Detect which cell encompasses the target text, then output its [X, Y] center coordinate. 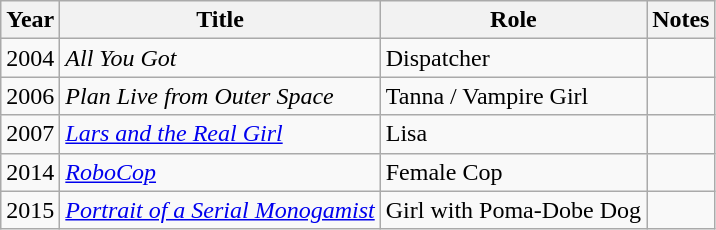
2006 [30, 96]
RoboCop [220, 172]
Portrait of a Serial Monogamist [220, 210]
2014 [30, 172]
2007 [30, 134]
All You Got [220, 58]
Lars and the Real Girl [220, 134]
Tanna / Vampire Girl [513, 96]
Dispatcher [513, 58]
Year [30, 20]
Lisa [513, 134]
2015 [30, 210]
Plan Live from Outer Space [220, 96]
Title [220, 20]
Female Cop [513, 172]
Notes [681, 20]
Role [513, 20]
Girl with Poma-Dobe Dog [513, 210]
2004 [30, 58]
